Locate the cell with the specified text and output its [x, y] center coordinate. 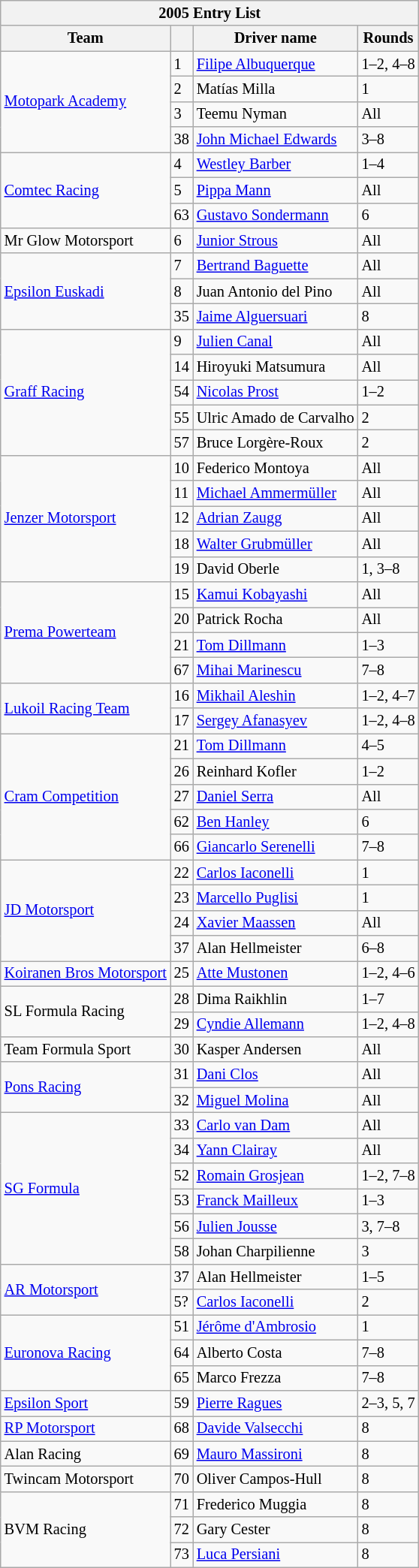
6–8 [389, 948]
Team [86, 38]
1–4 [389, 164]
22 [182, 873]
Mihai Marinescu [276, 670]
Dani Clos [276, 1075]
David Oberle [276, 569]
Dima Raikhlin [276, 999]
Yann Clairay [276, 1150]
55 [182, 418]
18 [182, 544]
33 [182, 1125]
Julien Canal [276, 342]
1–2, 4–6 [389, 973]
Driver name [276, 38]
Teemu Nyman [276, 114]
Koiranen Bros Motorsport [86, 973]
58 [182, 1252]
38 [182, 140]
Julien Jousse [276, 1226]
Patrick Rocha [276, 620]
53 [182, 1201]
Cyndie Allemann [276, 1024]
52 [182, 1176]
Graff Racing [86, 392]
RP Motorsport [86, 1428]
Franck Mailleux [276, 1201]
Jérôme d'Ambrosio [276, 1327]
Cram Competition [86, 796]
15 [182, 594]
19 [182, 569]
26 [182, 771]
1–2, 4–7 [389, 695]
25 [182, 973]
Miguel Molina [276, 1100]
Ben Hanley [276, 822]
16 [182, 695]
1–5 [389, 1277]
Gustavo Sondermann [276, 216]
Johan Charpilienne [276, 1252]
Euronova Racing [86, 1352]
1–2, 7–8 [389, 1176]
Pierre Ragues [276, 1403]
Mauro Massironi [276, 1454]
11 [182, 493]
65 [182, 1378]
Luca Persiani [276, 1554]
51 [182, 1327]
Lukoil Racing Team [86, 707]
3–8 [389, 140]
JD Motorsport [86, 910]
Marcello Puglisi [276, 897]
69 [182, 1454]
4 [182, 164]
12 [182, 518]
27 [182, 797]
Daniel Serra [276, 797]
56 [182, 1226]
35 [182, 316]
Kasper Andersen [276, 1049]
AR Motorsport [86, 1289]
31 [182, 1075]
John Michael Edwards [276, 140]
Juan Antonio del Pino [276, 291]
Gary Cester [276, 1530]
Reinhard Kofler [276, 771]
5? [182, 1302]
1–7 [389, 999]
Jaime Alguersuari [276, 316]
32 [182, 1100]
Pons Racing [86, 1087]
Epsilon Sport [86, 1403]
10 [182, 468]
Oliver Campos-Hull [276, 1479]
1, 3–8 [389, 569]
3, 7–8 [389, 1226]
Ulric Amado de Carvalho [276, 418]
54 [182, 392]
63 [182, 216]
34 [182, 1150]
Filipe Albuquerque [276, 64]
Matías Milla [276, 89]
Carlo van Dam [276, 1125]
62 [182, 822]
24 [182, 923]
Hiroyuki Matsumura [276, 367]
Rounds [389, 38]
Jenzer Motorsport [86, 518]
Team Formula Sport [86, 1049]
Xavier Maassen [276, 923]
Adrian Zaugg [276, 518]
57 [182, 442]
Bruce Lorgère-Roux [276, 442]
66 [182, 847]
Federico Montoya [276, 468]
Junior Strous [276, 240]
Alberto Costa [276, 1352]
29 [182, 1024]
Twincam Motorsport [86, 1479]
28 [182, 999]
BVM Racing [86, 1529]
Nicolas Prost [276, 392]
Marco Frezza [276, 1378]
7 [182, 266]
Westley Barber [276, 164]
5 [182, 190]
4–5 [389, 746]
30 [182, 1049]
Romain Grosjean [276, 1176]
SL Formula Racing [86, 1011]
2005 Entry List [210, 13]
68 [182, 1428]
Mikhail Aleshin [276, 695]
64 [182, 1352]
59 [182, 1403]
Frederico Muggia [276, 1504]
14 [182, 367]
17 [182, 721]
Sergey Afanasyev [276, 721]
23 [182, 897]
Prema Powerteam [86, 632]
71 [182, 1504]
Motopark Academy [86, 102]
SG Formula [86, 1188]
70 [182, 1479]
Kamui Kobayashi [276, 594]
Walter Grubmüller [276, 544]
73 [182, 1554]
Pippa Mann [276, 190]
Davide Valsecchi [276, 1428]
Mr Glow Motorsport [86, 240]
Michael Ammermüller [276, 493]
20 [182, 620]
Bertrand Baguette [276, 266]
2–3, 5, 7 [389, 1403]
Epsilon Euskadi [86, 291]
Giancarlo Serenelli [276, 847]
72 [182, 1530]
9 [182, 342]
Comtec Racing [86, 189]
Alan Racing [86, 1454]
67 [182, 670]
Atte Mustonen [276, 973]
